Find where the given text appears and provide that cell's center as (X, Y) coordinate. 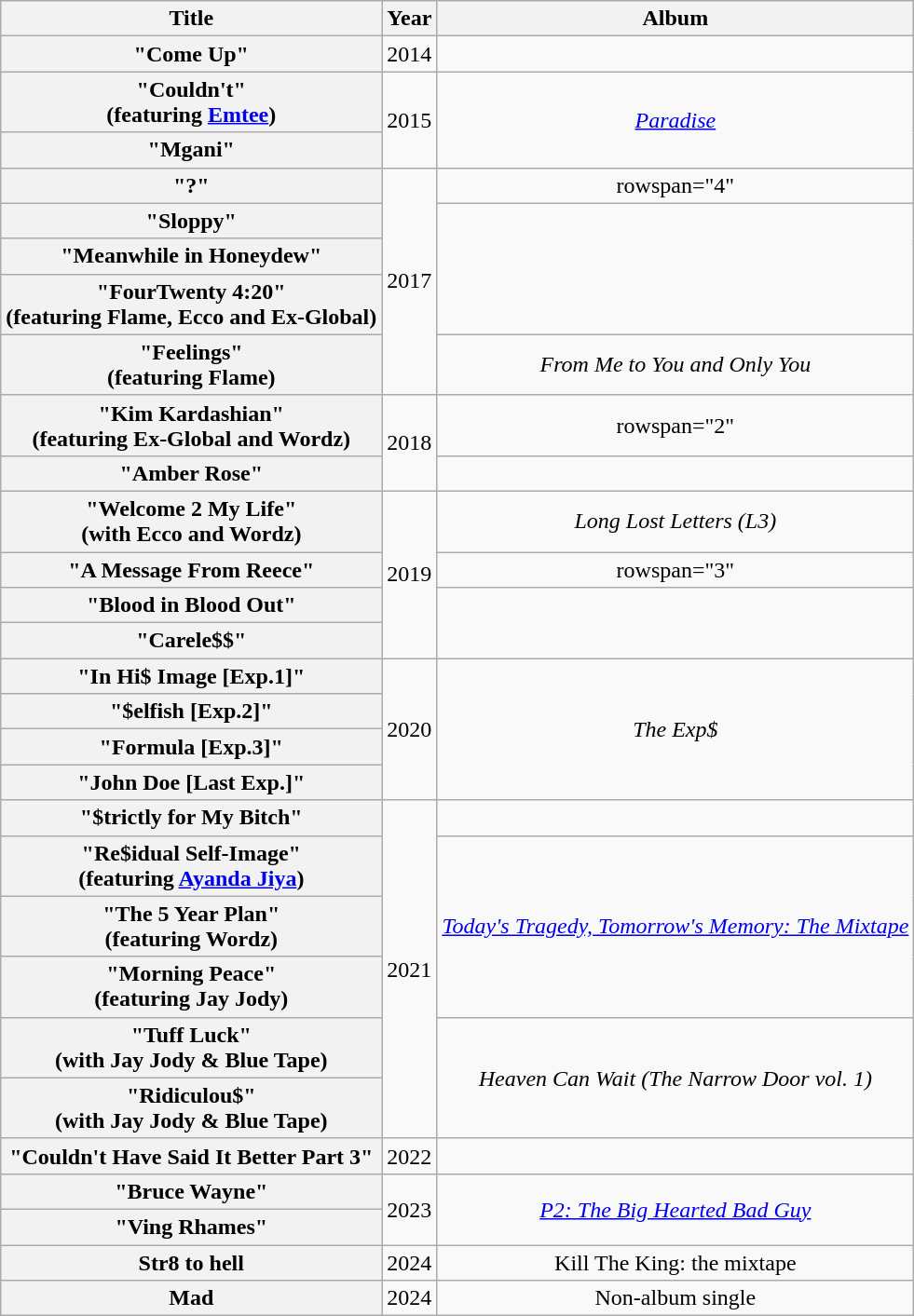
P2: The Big Hearted Bad Guy (675, 1209)
Kill The King: the mixtape (675, 1262)
2023 (410, 1209)
Today's Tragedy, Tomorrow's Memory: The Mixtape (675, 926)
"In Hi$ Image [Exp.1]" (192, 676)
2019 (410, 574)
"Blood in Blood Out" (192, 605)
"The 5 Year Plan"(featuring Wordz) (192, 926)
Non-album single (675, 1298)
"FourTwenty 4:20"(featuring Flame, Ecco and Ex-Global) (192, 304)
From Me to You and Only You (675, 365)
"Couldn't"(featuring Emtee) (192, 102)
Title (192, 19)
Str8 to hell (192, 1262)
"Tuff Luck"(with Jay Jody & Blue Tape) (192, 1047)
"Carele$$" (192, 641)
"Bruce Wayne" (192, 1191)
Paradise (675, 119)
"Mgani" (192, 150)
"Morning Peace"(featuring Jay Jody) (192, 987)
2017 (410, 281)
"Ridiculou$"(with Jay Jody & Blue Tape) (192, 1108)
2021 (410, 969)
"Meanwhile in Honeydew" (192, 256)
"Couldn't Have Said It Better Part 3" (192, 1156)
"Welcome 2 My Life"(with Ecco and Wordz) (192, 522)
"Amber Rose" (192, 473)
"A Message From Reece" (192, 569)
Long Lost Letters (L3) (675, 522)
Year (410, 19)
"$elfish [Exp.2]" (192, 712)
"Re$idual Self-Image"(featuring Ayanda Jiya) (192, 866)
rowspan="4" (675, 185)
rowspan="3" (675, 569)
"Feelings"(featuring Flame) (192, 365)
"Sloppy" (192, 221)
Album (675, 19)
rowspan="2" (675, 425)
"Come Up" (192, 54)
2020 (410, 729)
"Ving Rhames" (192, 1227)
2018 (410, 443)
Mad (192, 1298)
2015 (410, 119)
2022 (410, 1156)
"John Doe [Last Exp.]" (192, 782)
The Exp$ (675, 729)
"?" (192, 185)
"Kim Kardashian"(featuring Ex-Global and Wordz) (192, 425)
"Formula [Exp.3]" (192, 747)
"$trictly for My Bitch" (192, 818)
Heaven Can Wait (The Narrow Door vol. 1) (675, 1078)
2014 (410, 54)
